Extract the (x, y) coordinate from the center of the cell holding the provided text.  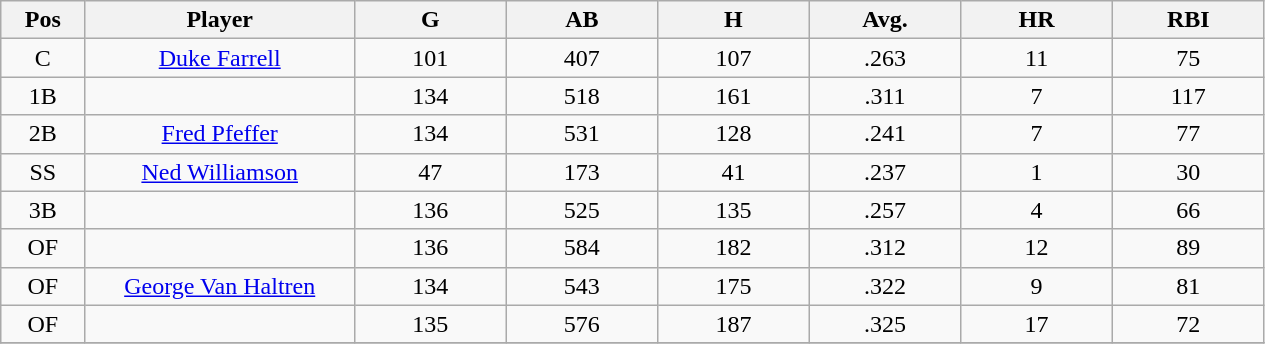
9 (1037, 286)
525 (582, 210)
531 (582, 134)
75 (1188, 58)
AB (582, 20)
George Van Haltren (220, 286)
81 (1188, 286)
C (43, 58)
543 (582, 286)
12 (1037, 248)
Fred Pfeffer (220, 134)
182 (734, 248)
101 (430, 58)
187 (734, 324)
.322 (885, 286)
Ned Williamson (220, 172)
H (734, 20)
.241 (885, 134)
1 (1037, 172)
66 (1188, 210)
HR (1037, 20)
Avg. (885, 20)
2B (43, 134)
407 (582, 58)
Duke Farrell (220, 58)
41 (734, 172)
Player (220, 20)
175 (734, 286)
.312 (885, 248)
SS (43, 172)
161 (734, 96)
11 (1037, 58)
.325 (885, 324)
518 (582, 96)
.237 (885, 172)
30 (1188, 172)
Pos (43, 20)
.263 (885, 58)
RBI (1188, 20)
584 (582, 248)
.311 (885, 96)
89 (1188, 248)
.257 (885, 210)
107 (734, 58)
47 (430, 172)
117 (1188, 96)
1B (43, 96)
3B (43, 210)
128 (734, 134)
17 (1037, 324)
72 (1188, 324)
G (430, 20)
4 (1037, 210)
77 (1188, 134)
576 (582, 324)
173 (582, 172)
